Detect which cell encompasses the target text, then output its (X, Y) center coordinate. 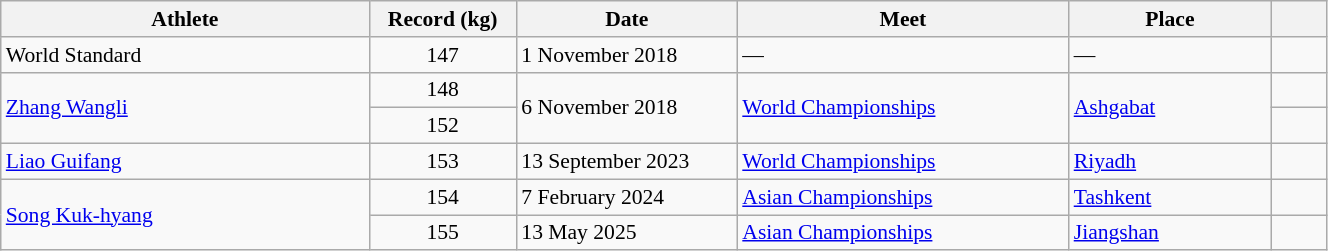
Date (626, 19)
155 (442, 233)
Liao Guifang (185, 162)
13 May 2025 (626, 233)
152 (442, 126)
154 (442, 197)
Song Kuk-hyang (185, 214)
Riyadh (1170, 162)
7 February 2024 (626, 197)
Zhang Wangli (185, 108)
148 (442, 90)
Tashkent (1170, 197)
6 November 2018 (626, 108)
Record (kg) (442, 19)
Athlete (185, 19)
World Standard (185, 55)
Meet (902, 19)
153 (442, 162)
13 September 2023 (626, 162)
Ashgabat (1170, 108)
147 (442, 55)
Jiangshan (1170, 233)
1 November 2018 (626, 55)
Place (1170, 19)
